Capture the cell that displays the provided text and extract its (X, Y) central coordinate. 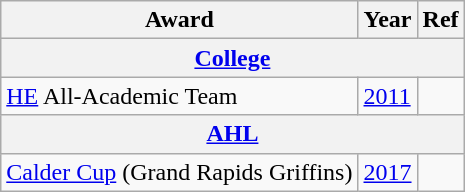
2011 (388, 96)
AHL (232, 134)
Calder Cup (Grand Rapids Griffins) (180, 172)
Ref (440, 20)
Award (180, 20)
College (232, 58)
Year (388, 20)
2017 (388, 172)
HE All-Academic Team (180, 96)
